Extract the (X, Y) coordinate from the center of the cell holding the provided text.  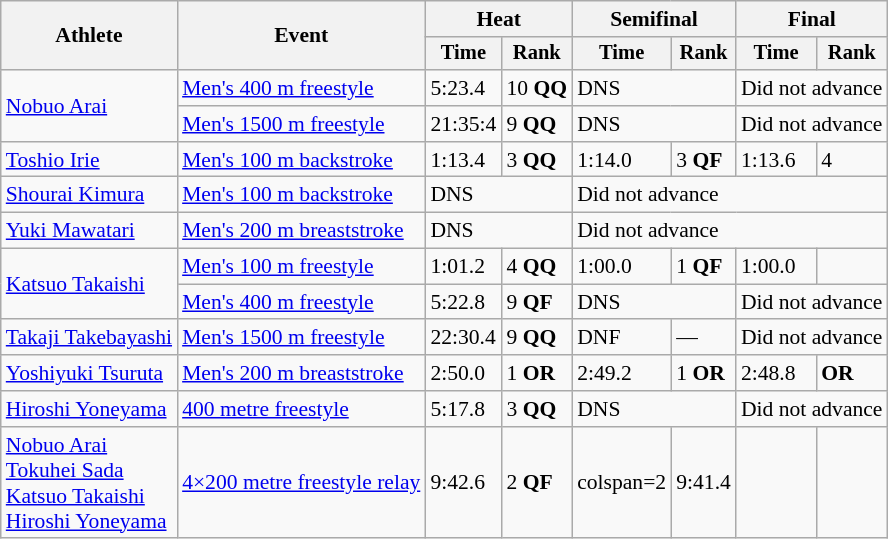
1:13.4 (463, 160)
10 QQ (536, 88)
Athlete (89, 36)
Nobuo Arai (89, 106)
Men's 100 m freestyle (301, 267)
4 (852, 160)
2:48.8 (776, 373)
colspan=2 (622, 483)
3 QF (704, 160)
9:41.4 (704, 483)
1 QF (704, 267)
Nobuo AraiTokuhei SadaKatsuo TakaishiHiroshi Yoneyama (89, 483)
Hiroshi Yoneyama (89, 409)
9 QF (536, 302)
5:17.8 (463, 409)
Semifinal (654, 19)
1:14.0 (622, 160)
Takaji Takebayashi (89, 338)
5:23.4 (463, 88)
Yuki Mawatari (89, 231)
— (704, 338)
Yoshiyuki Tsuruta (89, 373)
Event (301, 36)
4 QQ (536, 267)
Heat (498, 19)
2:50.0 (463, 373)
Katsuo Takaishi (89, 284)
22:30.4 (463, 338)
Shourai Kimura (89, 195)
4×200 metre freestyle relay (301, 483)
400 metre freestyle (301, 409)
Toshio Irie (89, 160)
DNF (622, 338)
21:35:4 (463, 124)
1:01.2 (463, 267)
5:22.8 (463, 302)
OR (852, 373)
9:42.6 (463, 483)
Final (812, 19)
1:13.6 (776, 160)
2:49.2 (622, 373)
2 QF (536, 483)
